Capture the cell that displays the provided text and extract its [X, Y] central coordinate. 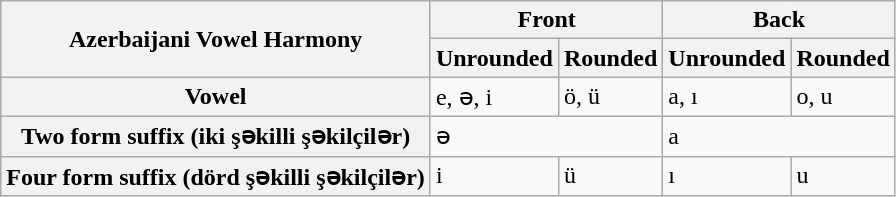
ə [546, 136]
Back [779, 20]
Front [546, 20]
u [843, 176]
Vowel [216, 97]
ö, ü [610, 97]
Two form suffix (iki şəkilli şəkilçilər) [216, 136]
o, u [843, 97]
e, ə, i [494, 97]
a [779, 136]
ı [727, 176]
ü [610, 176]
Azerbaijani Vowel Harmony [216, 39]
Four form suffix (dörd şəkilli şəkilçilər) [216, 176]
i [494, 176]
a, ı [727, 97]
